Provide the (X, Y) coordinate of the cell's center where the given text is located.  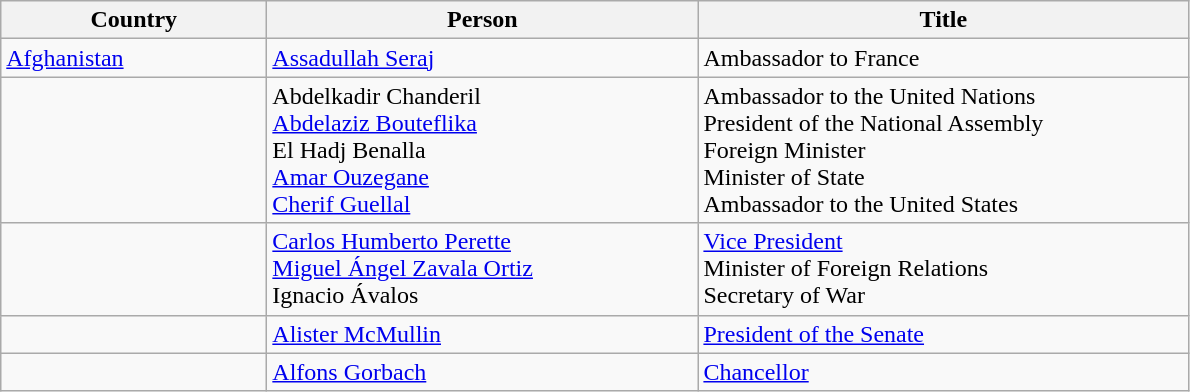
Carlos Humberto PeretteMiguel Ángel Zavala OrtizIgnacio Ávalos (482, 269)
Abdelkadir ChanderilAbdelaziz BouteflikaEl Hadj BenallaAmar OuzeganeCherif Guellal (482, 150)
Chancellor (944, 372)
Afghanistan (134, 58)
Vice PresidentMinister of Foreign RelationsSecretary of War (944, 269)
Title (944, 20)
Country (134, 20)
Ambassador to France (944, 58)
Person (482, 20)
Ambassador to the United NationsPresident of the National Assembly Foreign MinisterMinister of StateAmbassador to the United States (944, 150)
President of the Senate (944, 334)
Alister McMullin (482, 334)
Alfons Gorbach (482, 372)
Assadullah Seraj (482, 58)
